Find where the given text appears and provide that cell's center as (X, Y) coordinate. 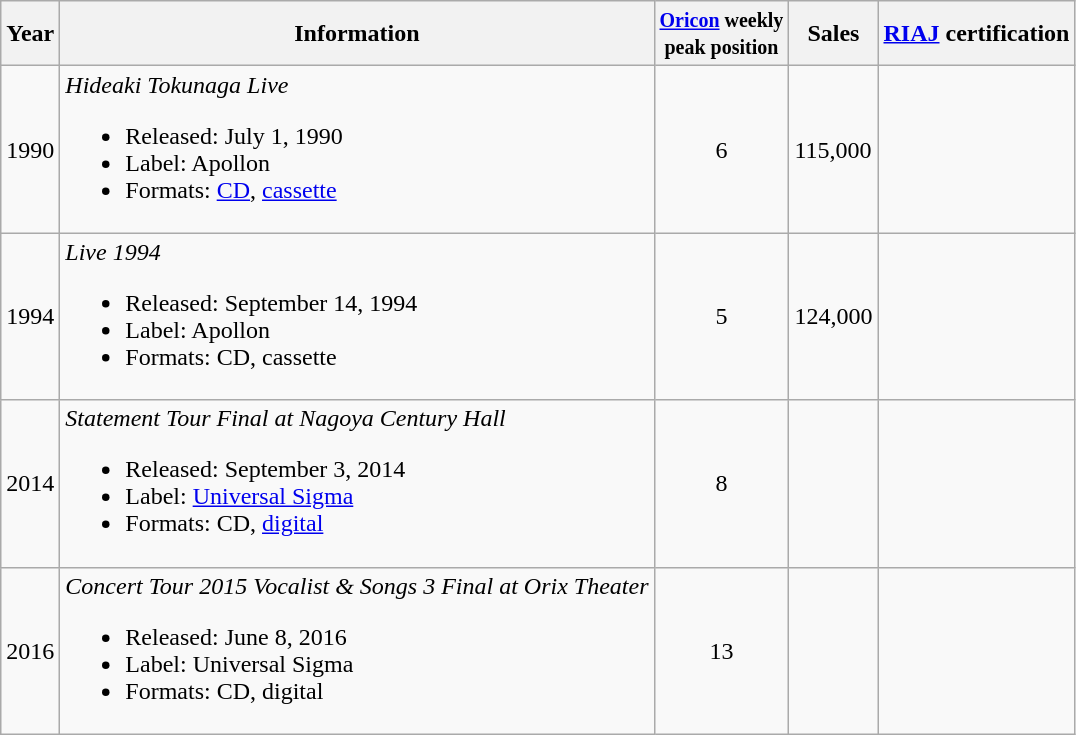
2014 (30, 484)
124,000 (834, 316)
6 (722, 150)
Hideaki Tokunaga LiveReleased: July 1, 1990Label: ApollonFormats: CD, cassette (357, 150)
1994 (30, 316)
2016 (30, 650)
Concert Tour 2015 Vocalist & Songs 3 Final at Orix TheaterReleased: June 8, 2016Label: Universal SigmaFormats: CD, digital (357, 650)
115,000 (834, 150)
8 (722, 484)
13 (722, 650)
Oricon weeklypeak position (722, 34)
RIAJ certification (976, 34)
Statement Tour Final at Nagoya Century HallReleased: September 3, 2014Label: Universal SigmaFormats: CD, digital (357, 484)
Year (30, 34)
1990 (30, 150)
Live 1994Released: September 14, 1994Label: ApollonFormats: CD, cassette (357, 316)
Information (357, 34)
5 (722, 316)
Sales (834, 34)
